Pinpoint the cell where the given text exists, returning its [X, Y] midpoint coordinate. 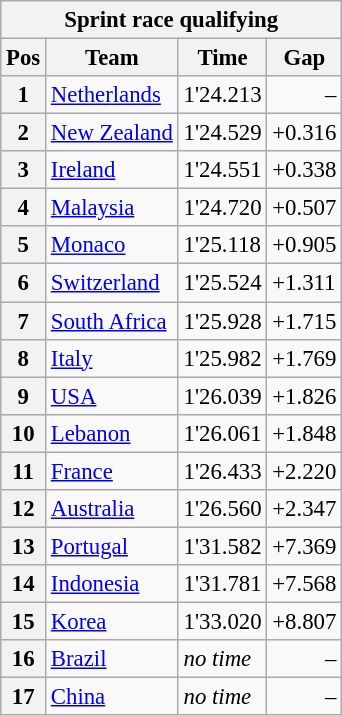
Lebanon [112, 433]
1'31.582 [222, 546]
12 [24, 509]
16 [24, 659]
13 [24, 546]
6 [24, 283]
China [112, 697]
Gap [304, 58]
+0.905 [304, 245]
Malaysia [112, 208]
Team [112, 58]
Korea [112, 621]
1'24.529 [222, 133]
1'24.720 [222, 208]
2 [24, 133]
7 [24, 321]
Australia [112, 509]
14 [24, 584]
+2.347 [304, 509]
+2.220 [304, 471]
5 [24, 245]
Netherlands [112, 95]
1'26.061 [222, 433]
1'33.020 [222, 621]
France [112, 471]
+7.568 [304, 584]
+1.715 [304, 321]
Italy [112, 358]
9 [24, 396]
Portugal [112, 546]
1'31.781 [222, 584]
1 [24, 95]
Time [222, 58]
+7.369 [304, 546]
+1.311 [304, 283]
Indonesia [112, 584]
Switzerland [112, 283]
1'24.551 [222, 170]
1'26.560 [222, 509]
+1.769 [304, 358]
8 [24, 358]
10 [24, 433]
4 [24, 208]
+1.826 [304, 396]
15 [24, 621]
1'26.039 [222, 396]
+0.316 [304, 133]
1'25.118 [222, 245]
New Zealand [112, 133]
11 [24, 471]
17 [24, 697]
+0.338 [304, 170]
USA [112, 396]
3 [24, 170]
1'24.213 [222, 95]
South Africa [112, 321]
+0.507 [304, 208]
Sprint race qualifying [172, 20]
Pos [24, 58]
1'25.982 [222, 358]
1'25.524 [222, 283]
Ireland [112, 170]
1'26.433 [222, 471]
+1.848 [304, 433]
1'25.928 [222, 321]
+8.807 [304, 621]
Monaco [112, 245]
Brazil [112, 659]
